Search for the cell housing the specified text and yield its (X, Y) center coordinate. 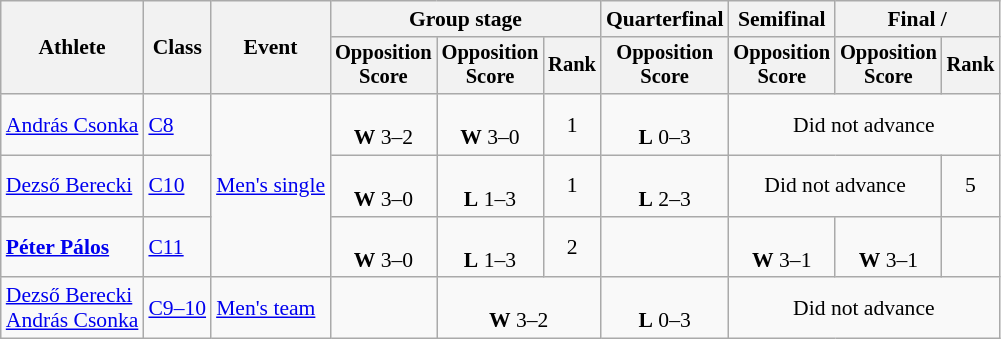
Class (177, 48)
Men's single (270, 186)
Péter Pálos (72, 248)
Semifinal (782, 19)
Final / (917, 19)
Quarterfinal (665, 19)
Athlete (72, 48)
5 (971, 186)
Group stage (466, 19)
Dezső BereckiAndrás Csonka (72, 308)
2 (572, 248)
C10 (177, 186)
L 2–3 (665, 186)
Men's team (270, 308)
C9–10 (177, 308)
C11 (177, 248)
C8 (177, 124)
Event (270, 48)
András Csonka (72, 124)
Dezső Berecki (72, 186)
